From the cell containing the given text, extract its center point as (X, Y) coordinate. 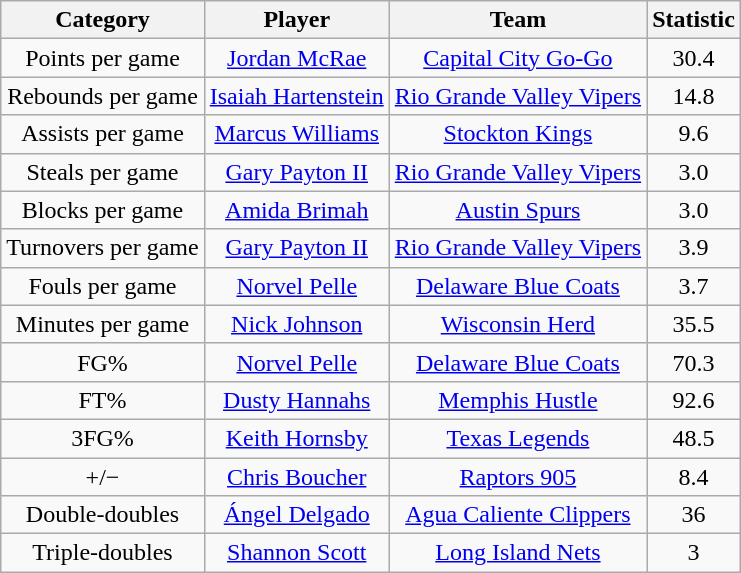
Isaiah Hartenstein (296, 96)
Keith Hornsby (296, 438)
8.4 (694, 477)
Jordan McRae (296, 58)
9.6 (694, 134)
Double-doubles (102, 515)
Capital City Go-Go (518, 58)
Agua Caliente Clippers (518, 515)
Amida Brimah (296, 210)
14.8 (694, 96)
FT% (102, 400)
Shannon Scott (296, 553)
30.4 (694, 58)
Steals per game (102, 172)
Category (102, 20)
Points per game (102, 58)
3 (694, 553)
Wisconsin Herd (518, 324)
Marcus Williams (296, 134)
70.3 (694, 362)
Turnovers per game (102, 248)
Statistic (694, 20)
Nick Johnson (296, 324)
3.7 (694, 286)
Long Island Nets (518, 553)
35.5 (694, 324)
Austin Spurs (518, 210)
FG% (102, 362)
Dusty Hannahs (296, 400)
Texas Legends (518, 438)
Triple-doubles (102, 553)
Fouls per game (102, 286)
Chris Boucher (296, 477)
Assists per game (102, 134)
Blocks per game (102, 210)
36 (694, 515)
Minutes per game (102, 324)
92.6 (694, 400)
48.5 (694, 438)
Player (296, 20)
Ángel Delgado (296, 515)
Team (518, 20)
Raptors 905 (518, 477)
Stockton Kings (518, 134)
3.9 (694, 248)
+/− (102, 477)
3FG% (102, 438)
Memphis Hustle (518, 400)
Rebounds per game (102, 96)
